Return [X, Y] of the center of cell containing provided text 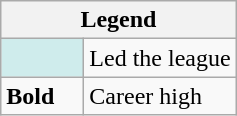
Legend [118, 20]
Career high [160, 96]
Bold [42, 96]
Led the league [160, 58]
